For the text-containing cell, return its midpoint in [x, y] coordinate format. 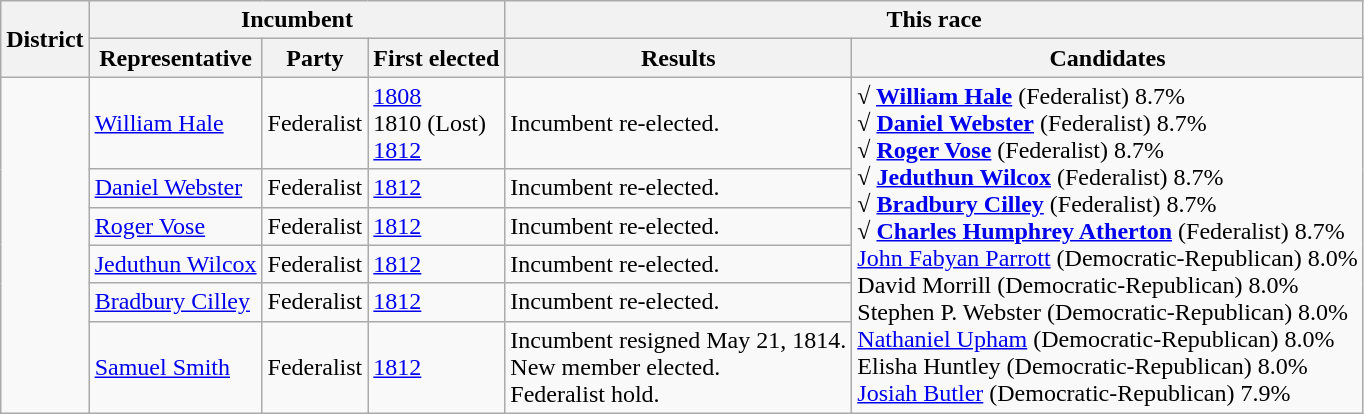
Representative [176, 58]
William Hale [176, 123]
Candidates [1108, 58]
Roger Vose [176, 226]
Jeduthun Wilcox [176, 264]
Incumbent resigned May 21, 1814.New member elected.Federalist hold. [678, 367]
District [45, 39]
Results [678, 58]
Party [315, 58]
Incumbent [297, 20]
Samuel Smith [176, 367]
18081810 (Lost)1812 [436, 123]
Daniel Webster [176, 188]
This race [934, 20]
First elected [436, 58]
Bradbury Cilley [176, 302]
